From the cell containing the given text, extract its center point as [X, Y] coordinate. 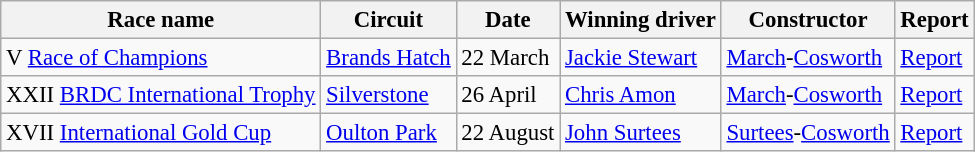
Oulton Park [388, 133]
Winning driver [640, 20]
Chris Amon [640, 95]
Date [508, 20]
Race name [161, 20]
XVII International Gold Cup [161, 133]
John Surtees [640, 133]
Brands Hatch [388, 58]
Circuit [388, 20]
26 April [508, 95]
V Race of Champions [161, 58]
22 August [508, 133]
XXII BRDC International Trophy [161, 95]
Jackie Stewart [640, 58]
Silverstone [388, 95]
22 March [508, 58]
Surtees-Cosworth [808, 133]
Constructor [808, 20]
